Identify which cell holds the provided text, then report its [x, y] central coordinate. 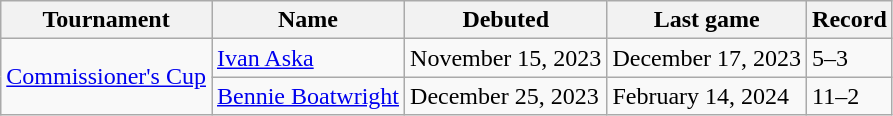
5–3 [850, 58]
Debuted [506, 20]
February 14, 2024 [707, 96]
Last game [707, 20]
December 17, 2023 [707, 58]
Name [308, 20]
December 25, 2023 [506, 96]
Tournament [106, 20]
November 15, 2023 [506, 58]
Record [850, 20]
Ivan Aska [308, 58]
Commissioner's Cup [106, 77]
11–2 [850, 96]
Bennie Boatwright [308, 96]
